For the text-containing cell, return its midpoint in (x, y) coordinate format. 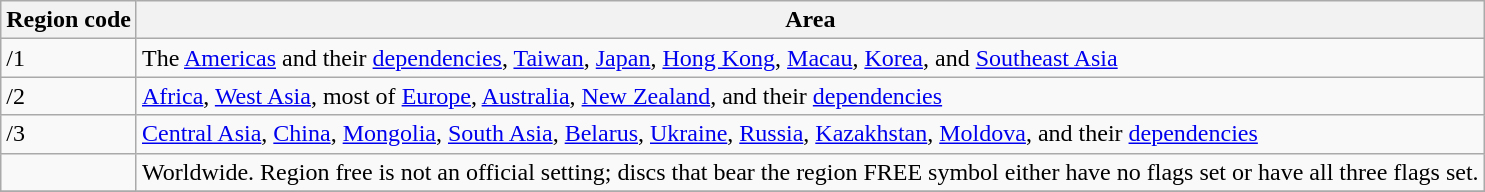
Central Asia, China, Mongolia, South Asia, Belarus, Ukraine, Russia, Kazakhstan, Moldova, and their dependencies (810, 134)
The Americas and their dependencies, Taiwan, Japan, Hong Kong, Macau, Korea, and Southeast Asia (810, 58)
Area (810, 20)
Worldwide. Region free is not an official setting; discs that bear the region FREE symbol either have no flags set or have all three flags set. (810, 172)
Region code (69, 20)
/2 (69, 96)
/3 (69, 134)
/1 (69, 58)
Africa, West Asia, most of Europe, Australia, New Zealand, and their dependencies (810, 96)
